For the text-containing cell, return its midpoint in (X, Y) coordinate format. 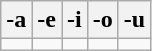
-i (75, 20)
-u (134, 20)
-a (16, 20)
-e (47, 20)
-o (102, 20)
